Locate the cell with the specified text and output its [X, Y] center coordinate. 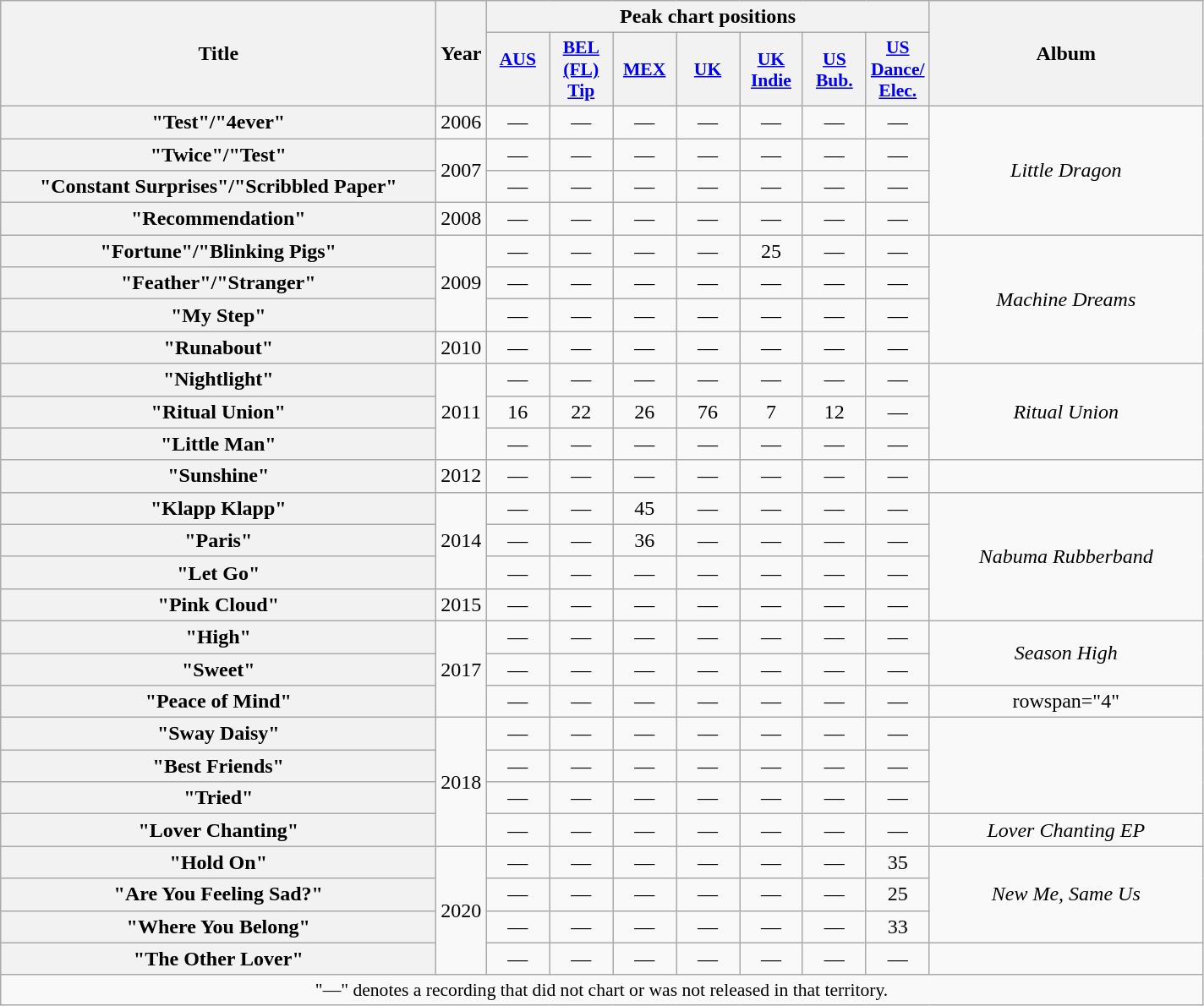
Album [1065, 54]
2018 [462, 782]
"Nightlight" [218, 380]
"Feather"/"Stranger" [218, 283]
2011 [462, 412]
Peak chart positions [708, 17]
"Ritual Union" [218, 412]
"Let Go" [218, 572]
33 [898, 927]
"My Step" [218, 315]
"Runabout" [218, 347]
"Sunshine" [218, 476]
2007 [462, 171]
USBub. [834, 69]
BEL(FL)Tip [582, 69]
7 [771, 412]
"Sway Daisy" [218, 734]
Machine Dreams [1065, 299]
2008 [462, 219]
AUS [517, 69]
22 [582, 412]
76 [709, 412]
35 [898, 862]
2014 [462, 540]
"Recommendation" [218, 219]
"—" denotes a recording that did not chart or was not released in that territory. [602, 990]
2015 [462, 604]
16 [517, 412]
"Pink Cloud" [218, 604]
26 [644, 412]
"Peace of Mind" [218, 702]
36 [644, 540]
"Hold On" [218, 862]
"Tried" [218, 798]
UKIndie [771, 69]
"Lover Chanting" [218, 830]
"Constant Surprises"/"Scribbled Paper" [218, 187]
2017 [462, 669]
New Me, Same Us [1065, 894]
UK [709, 69]
USDance/Elec. [898, 69]
"Little Man" [218, 444]
"Klapp Klapp" [218, 508]
"Fortune"/"Blinking Pigs" [218, 251]
2012 [462, 476]
Year [462, 54]
Lover Chanting EP [1065, 830]
2006 [462, 122]
Little Dragon [1065, 170]
"Test"/"4ever" [218, 122]
rowspan="4" [1065, 702]
"Twice"/"Test" [218, 155]
Ritual Union [1065, 412]
"Best Friends" [218, 766]
"Where You Belong" [218, 927]
"Paris" [218, 540]
MEX [644, 69]
Title [218, 54]
Season High [1065, 653]
"Sweet" [218, 669]
"Are You Feeling Sad?" [218, 894]
45 [644, 508]
12 [834, 412]
"The Other Lover" [218, 959]
Nabuma Rubberband [1065, 556]
"High" [218, 637]
2020 [462, 910]
2010 [462, 347]
2009 [462, 283]
